Pinpoint the cell where the given text exists, returning its (x, y) midpoint coordinate. 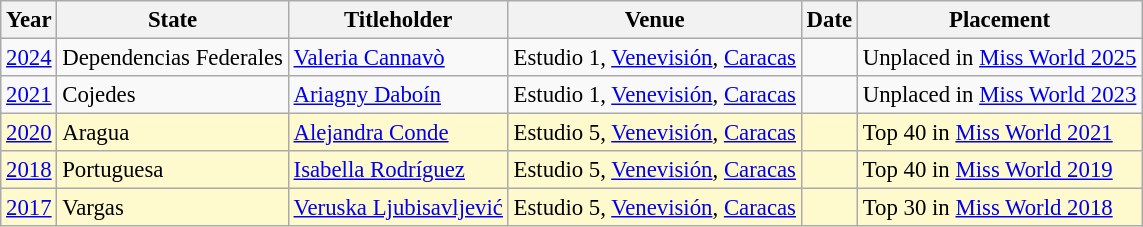
Top 40 in Miss World 2019 (999, 170)
Valeria Cannavò (398, 58)
Alejandra Conde (398, 133)
2024 (29, 58)
Veruska Ljubisavljević (398, 208)
2017 (29, 208)
2018 (29, 170)
Unplaced in Miss World 2023 (999, 95)
Top 40 in Miss World 2021 (999, 133)
Placement (999, 20)
2020 (29, 133)
Ariagny Daboín (398, 95)
Dependencias Federales (172, 58)
Titleholder (398, 20)
State (172, 20)
2021 (29, 95)
Top 30 in Miss World 2018 (999, 208)
Vargas (172, 208)
Date (829, 20)
Venue (654, 20)
Aragua (172, 133)
Isabella Rodríguez (398, 170)
Unplaced in Miss World 2025 (999, 58)
Portuguesa (172, 170)
Cojedes (172, 95)
Year (29, 20)
